Search for the cell housing the specified text and yield its [X, Y] center coordinate. 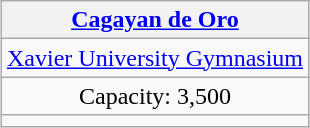
Cagayan de Oro [154, 20]
Xavier University Gymnasium [154, 58]
Capacity: 3,500 [154, 96]
